Search for the cell housing the specified text and yield its [X, Y] center coordinate. 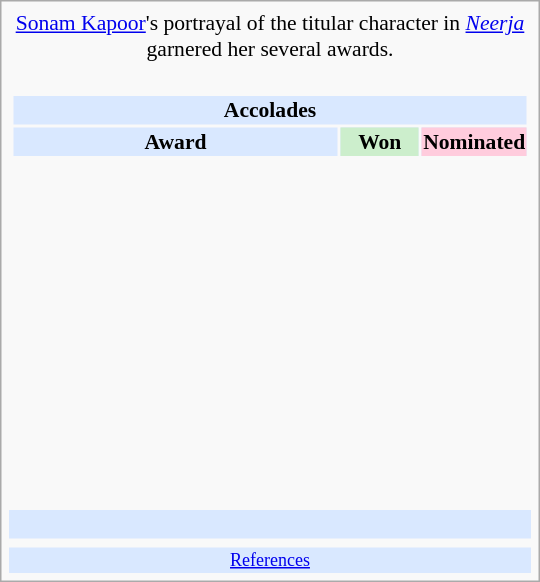
Award [175, 141]
Sonam Kapoor's portrayal of the titular character in Neerja garnered her several awards. [270, 36]
Accolades Award Won Nominated [270, 286]
Accolades [270, 110]
Won [380, 141]
References [270, 560]
Nominated [474, 141]
